Return the (X, Y) coordinate for the center point of the cell that contains the specified text.  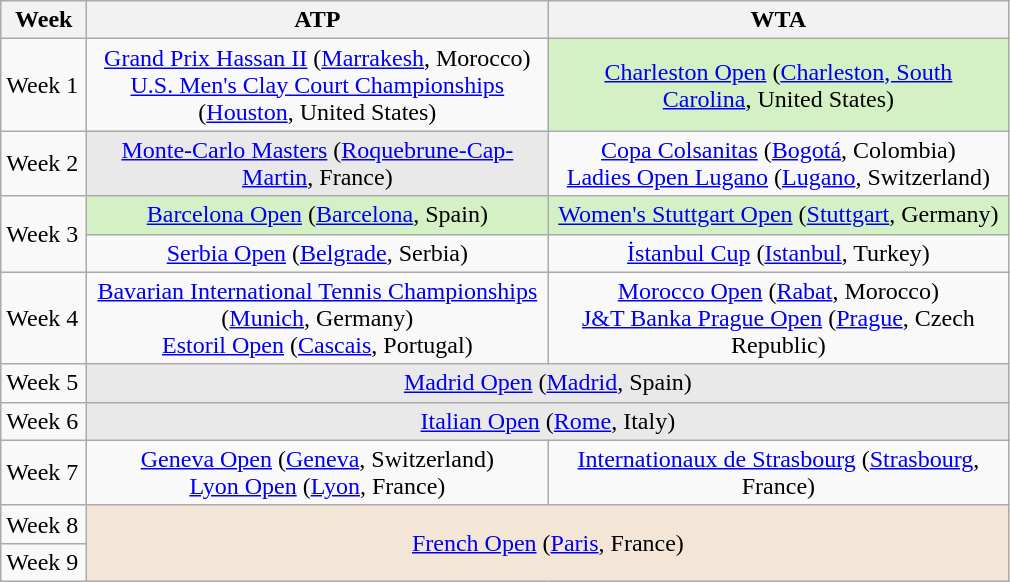
Week (44, 20)
Week 2 (44, 164)
ATP (318, 20)
Bavarian International Tennis Championships (Munich, Germany)Estoril Open (Cascais, Portugal) (318, 318)
Week 5 (44, 383)
Week 4 (44, 318)
Internationaux de Strasbourg (Strasbourg, France) (778, 472)
Madrid Open (Madrid, Spain) (548, 383)
French Open (Paris, France) (548, 543)
Week 6 (44, 421)
İstanbul Cup (Istanbul, Turkey) (778, 253)
Grand Prix Hassan II (Marrakesh, Morocco)U.S. Men's Clay Court Championships (Houston, United States) (318, 85)
Barcelona Open (Barcelona, Spain) (318, 215)
Serbia Open (Belgrade, Serbia) (318, 253)
Copa Colsanitas (Bogotá, Colombia)Ladies Open Lugano (Lugano, Switzerland) (778, 164)
Week 7 (44, 472)
Week 8 (44, 524)
Geneva Open (Geneva, Switzerland)Lyon Open (Lyon, France) (318, 472)
Week 1 (44, 85)
WTA (778, 20)
Charleston Open (Charleston, South Carolina, United States) (778, 85)
Week 3 (44, 234)
Italian Open (Rome, Italy) (548, 421)
Women's Stuttgart Open (Stuttgart, Germany) (778, 215)
Morocco Open (Rabat, Morocco)J&T Banka Prague Open (Prague, Czech Republic) (778, 318)
Week 9 (44, 562)
Monte-Carlo Masters (Roquebrune-Cap-Martin, France) (318, 164)
